Locate the cell with the specified text and output its [x, y] center coordinate. 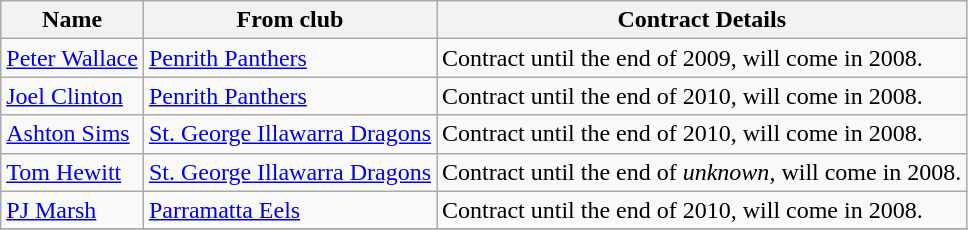
Tom Hewitt [72, 172]
Contract Details [702, 20]
Contract until the end of 2009, will come in 2008. [702, 58]
PJ Marsh [72, 210]
Name [72, 20]
Peter Wallace [72, 58]
Joel Clinton [72, 96]
Contract until the end of unknown, will come in 2008. [702, 172]
Parramatta Eels [290, 210]
Ashton Sims [72, 134]
From club [290, 20]
